Determine the (X, Y) coordinate at the center of the cell enclosing the given text.  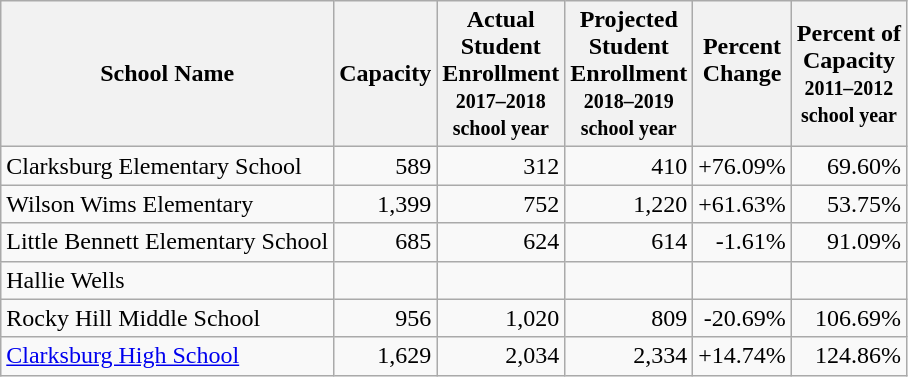
410 (629, 166)
685 (386, 242)
Clarksburg Elementary School (168, 166)
809 (629, 318)
2,034 (501, 356)
-20.69% (742, 318)
Percent of Capacity2011–2012 school year (848, 74)
-1.61% (742, 242)
Wilson Wims Elementary (168, 204)
614 (629, 242)
1,629 (386, 356)
53.75% (848, 204)
+76.09% (742, 166)
Projected Student Enrollment2018–2019 school year (629, 74)
589 (386, 166)
School Name (168, 74)
312 (501, 166)
Actual Student Enrollment2017–2018 school year (501, 74)
1,399 (386, 204)
Hallie Wells (168, 280)
Capacity (386, 74)
69.60% (848, 166)
+61.63% (742, 204)
1,020 (501, 318)
124.86% (848, 356)
2,334 (629, 356)
956 (386, 318)
+14.74% (742, 356)
Rocky Hill Middle School (168, 318)
106.69% (848, 318)
1,220 (629, 204)
752 (501, 204)
91.09% (848, 242)
Clarksburg High School (168, 356)
624 (501, 242)
Little Bennett Elementary School (168, 242)
Percent Change (742, 74)
